Locate the cell with the specified text and output its [X, Y] center coordinate. 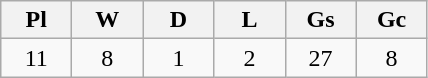
Gc [392, 20]
Gs [320, 20]
Pl [36, 20]
2 [250, 58]
1 [178, 58]
11 [36, 58]
W [108, 20]
27 [320, 58]
L [250, 20]
D [178, 20]
